From the cell containing the given text, extract its center point as (X, Y) coordinate. 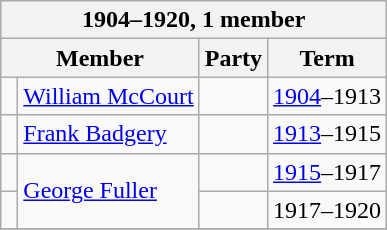
William McCourt (108, 96)
1915–1917 (328, 172)
1917–1920 (328, 210)
1904–1913 (328, 96)
George Fuller (108, 191)
Term (328, 58)
Member (100, 58)
Frank Badgery (108, 134)
Party (233, 58)
1913–1915 (328, 134)
1904–1920, 1 member (194, 20)
